Locate the cell with the specified text and output its (X, Y) center coordinate. 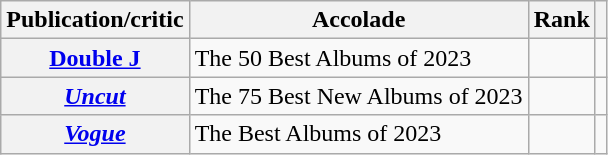
Rank (562, 20)
Accolade (358, 20)
Publication/critic (95, 20)
Vogue (95, 134)
Uncut (95, 96)
The 75 Best New Albums of 2023 (358, 96)
The 50 Best Albums of 2023 (358, 58)
The Best Albums of 2023 (358, 134)
Double J (95, 58)
